From the cell containing the given text, extract its center point as (X, Y) coordinate. 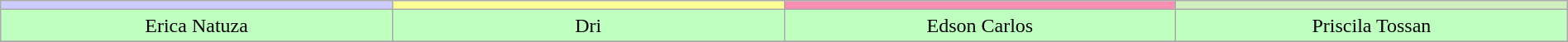
Dri (588, 26)
Edson Carlos (980, 26)
Priscila Tossan (1372, 26)
Erica Natuza (197, 26)
